Pinpoint the cell where the given text exists, returning its [X, Y] midpoint coordinate. 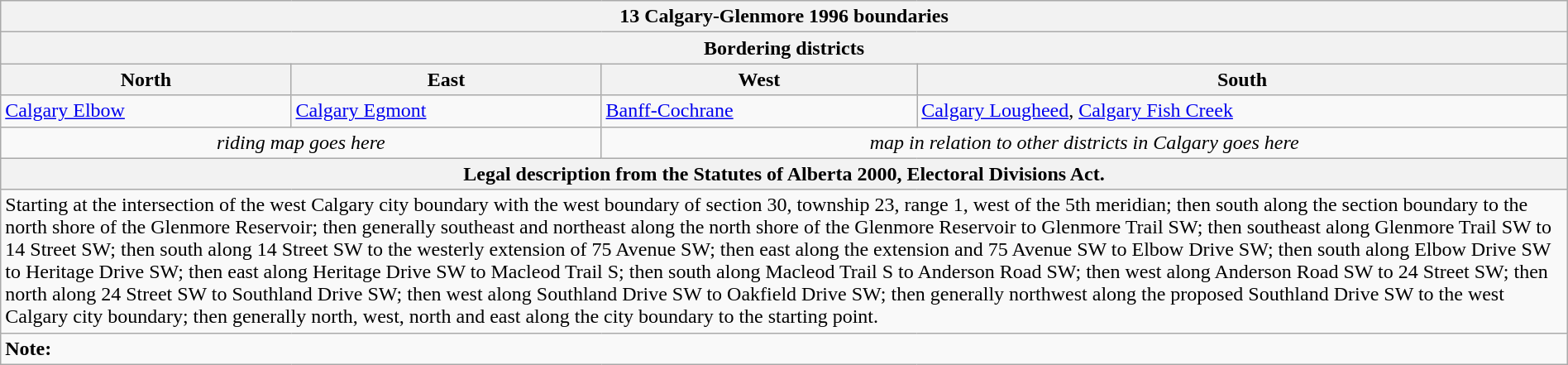
Note: [784, 348]
13 Calgary-Glenmore 1996 boundaries [784, 17]
map in relation to other districts in Calgary goes here [1084, 142]
Banff-Cochrane [759, 111]
North [146, 79]
Calgary Elbow [146, 111]
Calgary Egmont [447, 111]
Legal description from the Statutes of Alberta 2000, Electoral Divisions Act. [784, 174]
East [447, 79]
Calgary Lougheed, Calgary Fish Creek [1242, 111]
Bordering districts [784, 48]
South [1242, 79]
West [759, 79]
riding map goes here [301, 142]
